Output the [x, y] coordinate of the center of the cell containing the given text.  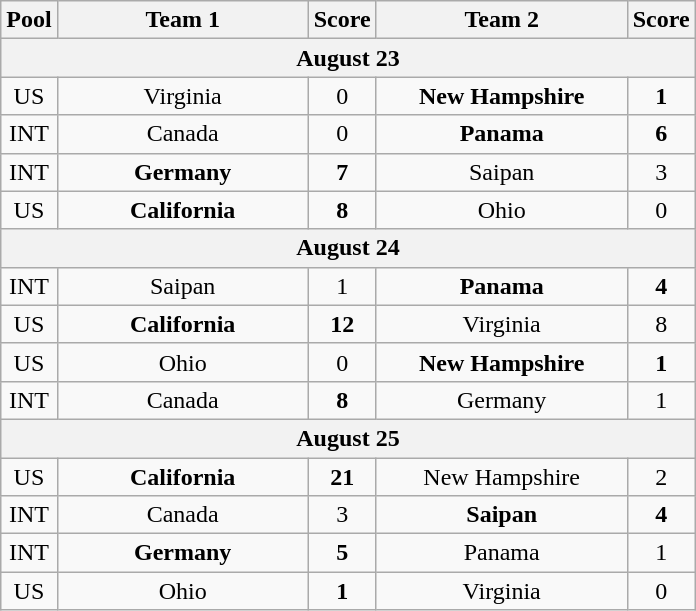
August 24 [348, 248]
Team 1 [182, 20]
August 23 [348, 58]
6 [661, 134]
August 25 [348, 438]
21 [342, 477]
5 [342, 553]
7 [342, 172]
Team 2 [502, 20]
2 [661, 477]
12 [342, 324]
Pool [29, 20]
